Search for the cell housing the specified text and yield its [X, Y] center coordinate. 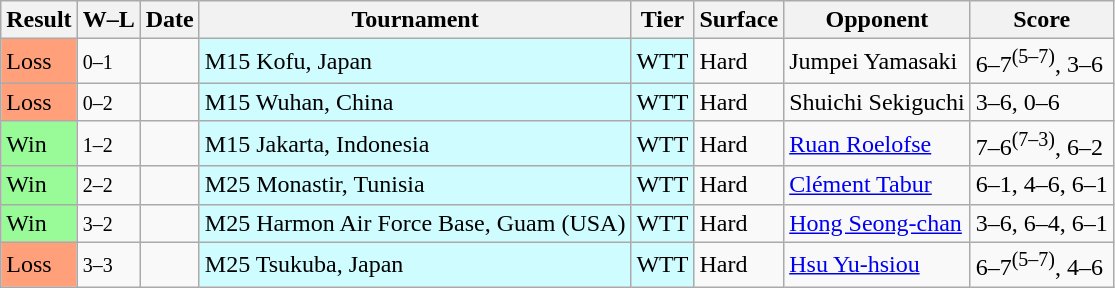
Surface [739, 20]
M25 Tsukuba, Japan [415, 264]
Hong Seong-chan [877, 223]
6–1, 4–6, 6–1 [1042, 185]
1–2 [108, 144]
Jumpei Yamasaki [877, 62]
3–6, 0–6 [1042, 102]
Shuichi Sekiguchi [877, 102]
Score [1042, 20]
3–6, 6–4, 6–1 [1042, 223]
M25 Harmon Air Force Base, Guam (USA) [415, 223]
0–2 [108, 102]
Tournament [415, 20]
6–7(5–7), 4–6 [1042, 264]
Clément Tabur [877, 185]
W–L [108, 20]
M15 Kofu, Japan [415, 62]
M15 Jakarta, Indonesia [415, 144]
M15 Wuhan, China [415, 102]
0–1 [108, 62]
Opponent [877, 20]
2–2 [108, 185]
Result [39, 20]
Tier [662, 20]
Date [170, 20]
7–6(7–3), 6–2 [1042, 144]
Hsu Yu-hsiou [877, 264]
Ruan Roelofse [877, 144]
M25 Monastir, Tunisia [415, 185]
3–2 [108, 223]
6–7(5–7), 3–6 [1042, 62]
3–3 [108, 264]
